Identify which cell holds the provided text, then report its [x, y] central coordinate. 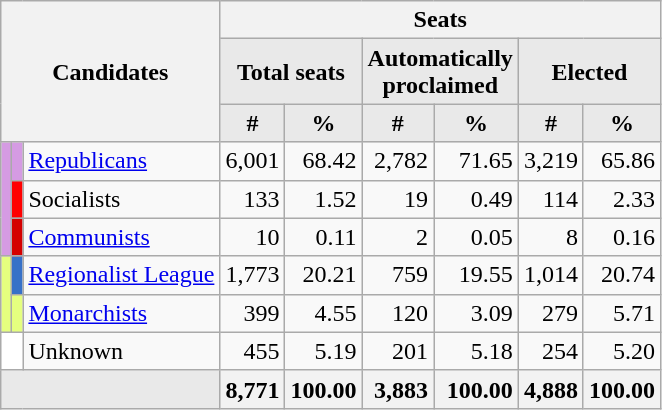
Elected [589, 72]
3,883 [398, 389]
0.49 [476, 199]
2 [398, 237]
6,001 [252, 161]
114 [550, 199]
5.19 [324, 351]
4.55 [324, 313]
120 [398, 313]
Candidates [110, 72]
1,773 [252, 275]
20.21 [324, 275]
133 [252, 199]
2.33 [622, 199]
0.11 [324, 237]
1.52 [324, 199]
Automaticallyproclaimed [440, 72]
Total seats [291, 72]
279 [550, 313]
Republicans [122, 161]
0.16 [622, 237]
Communists [122, 237]
19 [398, 199]
Regionalist League [122, 275]
65.86 [622, 161]
2,782 [398, 161]
20.74 [622, 275]
8 [550, 237]
Socialists [122, 199]
4,888 [550, 389]
8,771 [252, 389]
71.65 [476, 161]
5.20 [622, 351]
5.71 [622, 313]
68.42 [324, 161]
759 [398, 275]
1,014 [550, 275]
19.55 [476, 275]
0.05 [476, 237]
3.09 [476, 313]
5.18 [476, 351]
10 [252, 237]
Unknown [122, 351]
Seats [440, 20]
455 [252, 351]
Monarchists [122, 313]
254 [550, 351]
201 [398, 351]
399 [252, 313]
3,219 [550, 161]
